Scan for the cell matching the given text and deliver its [x, y] coordinate at center. 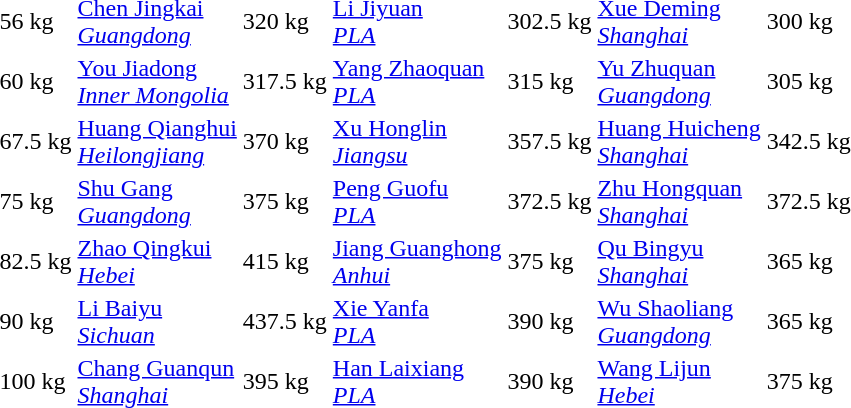
Huang QianghuiHeilongjiang [157, 142]
437.5 kg [284, 322]
Zhu HongquanShanghai [679, 202]
Xie YanfaPLA [417, 322]
You JiadongInner Mongolia [157, 82]
317.5 kg [284, 82]
Yang ZhaoquanPLA [417, 82]
415 kg [284, 262]
Peng GuofuPLA [417, 202]
372.5 kg [550, 202]
Wu ShaoliangGuangdong [679, 322]
Zhao QingkuiHebei [157, 262]
Qu BingyuShanghai [679, 262]
390 kg [550, 322]
Jiang GuanghongAnhui [417, 262]
Yu ZhuquanGuangdong [679, 82]
315 kg [550, 82]
357.5 kg [550, 142]
Huang HuichengShanghai [679, 142]
Xu HonglinJiangsu [417, 142]
Li BaiyuSichuan [157, 322]
370 kg [284, 142]
Shu GangGuangdong [157, 202]
